Scan for the cell matching the given text and deliver its [x, y] coordinate at center. 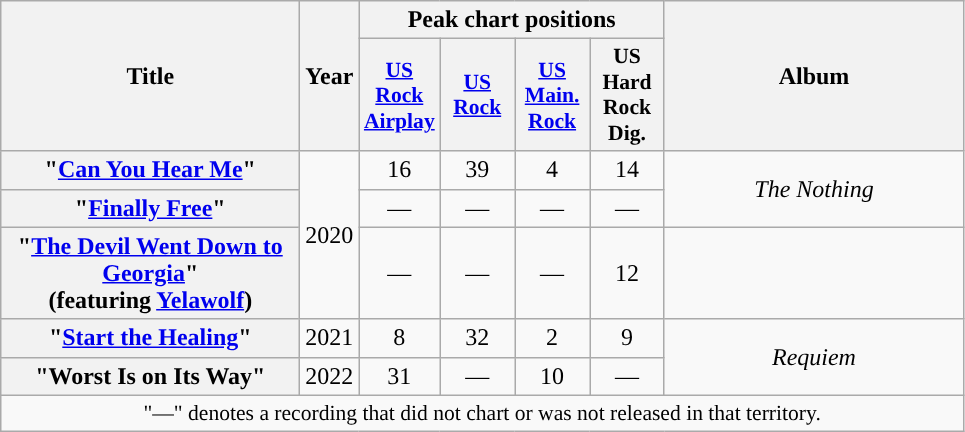
32 [478, 338]
"Finally Free" [150, 208]
USMain.Rock [552, 95]
2020 [330, 235]
39 [478, 170]
US Hard Rock Dig. [628, 95]
Album [814, 76]
Title [150, 76]
2022 [330, 376]
10 [552, 376]
"The Devil Went Down to Georgia"(featuring Yelawolf) [150, 273]
USRock [478, 95]
USRock Airplay [400, 95]
2021 [330, 338]
"Can You Hear Me" [150, 170]
2 [552, 338]
9 [628, 338]
Requiem [814, 357]
"Start the Healing" [150, 338]
Year [330, 76]
"—" denotes a recording that did not chart or was not released in that territory. [482, 413]
14 [628, 170]
Peak chart positions [512, 20]
"Worst Is on Its Way" [150, 376]
8 [400, 338]
4 [552, 170]
The Nothing [814, 189]
12 [628, 273]
16 [400, 170]
31 [400, 376]
